For the text-containing cell, return its midpoint in [x, y] coordinate format. 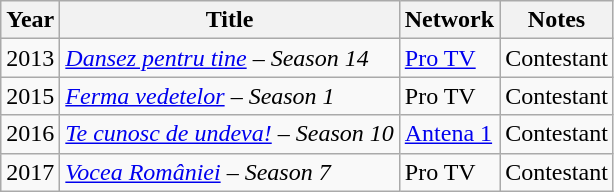
Ferma vedetelor – Season 1 [230, 96]
Vocea României – Season 7 [230, 172]
2015 [30, 96]
Year [30, 20]
2016 [30, 134]
Antena 1 [449, 134]
Title [230, 20]
Network [449, 20]
Te cunosc de undeva! – Season 10 [230, 134]
Dansez pentru tine – Season 14 [230, 58]
2017 [30, 172]
Notes [557, 20]
2013 [30, 58]
